Determine the [x, y] coordinate at the center of the cell enclosing the given text.  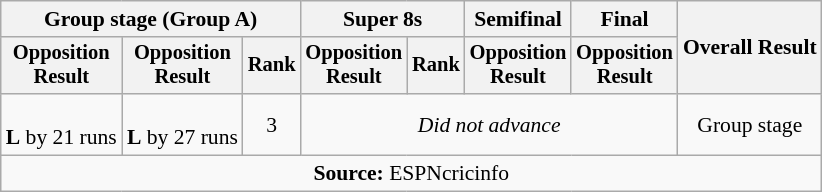
Final [624, 19]
Did not advance [488, 124]
Overall Result [750, 48]
3 [272, 124]
Group stage [750, 124]
Group stage (Group A) [151, 19]
Semifinal [518, 19]
L by 27 runs [182, 124]
L by 21 runs [62, 124]
Source: ESPNcricinfo [412, 174]
Super 8s [382, 19]
